Scan for the cell matching the given text and deliver its (x, y) coordinate at center. 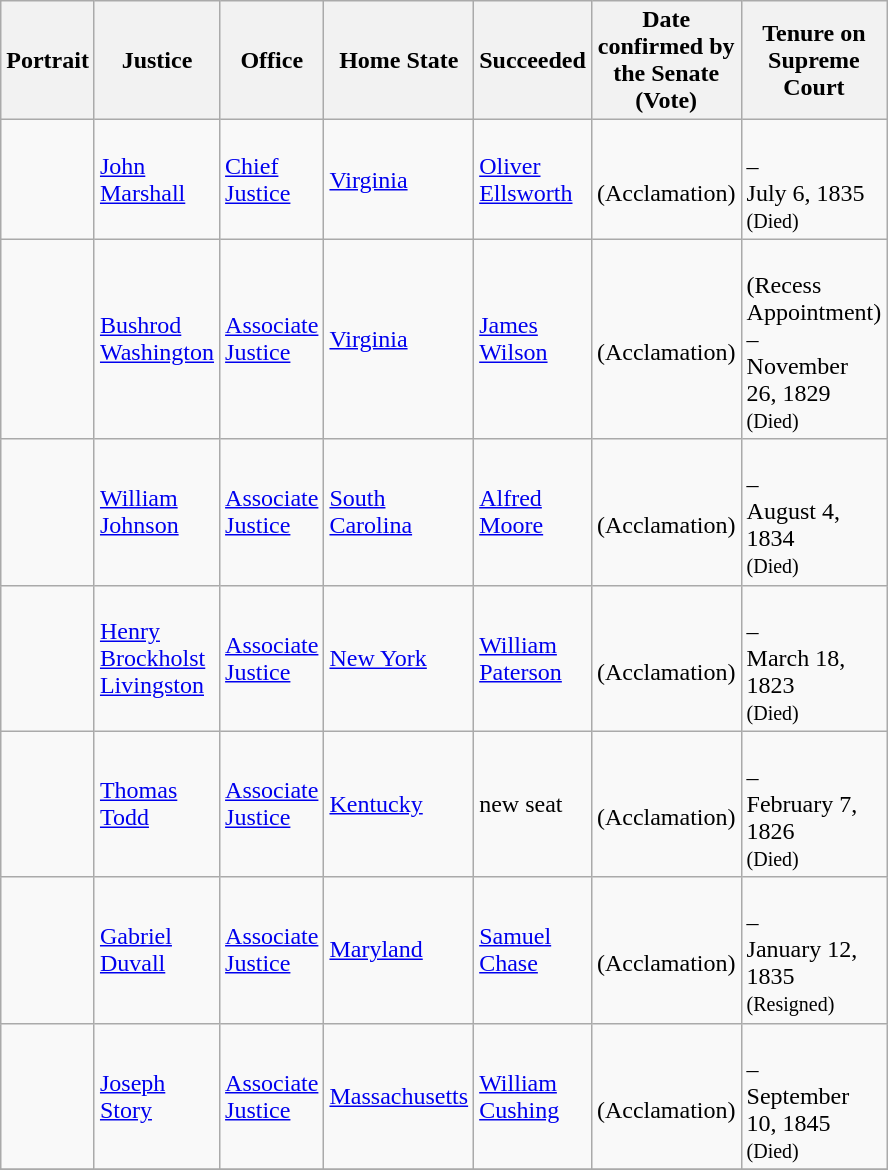
Joseph Story (156, 1096)
Succeeded (533, 60)
South Carolina (399, 512)
Thomas Todd (156, 804)
William Johnson (156, 512)
(Recess Appointment)–November 26, 1829(Died) (814, 339)
Office (272, 60)
Justice (156, 60)
John Marshall (156, 180)
Henry Brockholst Livingston (156, 658)
Bushrod Washington (156, 339)
–February 7, 1826(Died) (814, 804)
Massachusetts (399, 1096)
Gabriel Duvall (156, 950)
–January 12, 1835(Resigned) (814, 950)
Maryland (399, 950)
William Cushing (533, 1096)
Home State (399, 60)
New York (399, 658)
Date confirmed by the Senate(Vote) (666, 60)
–July 6, 1835(Died) (814, 180)
Oliver Ellsworth (533, 180)
Chief Justice (272, 180)
–March 18, 1823(Died) (814, 658)
Tenure on Supreme Court (814, 60)
–September 10, 1845(Died) (814, 1096)
new seat (533, 804)
Kentucky (399, 804)
Portrait (48, 60)
Samuel Chase (533, 950)
William Paterson (533, 658)
Alfred Moore (533, 512)
James Wilson (533, 339)
–August 4, 1834(Died) (814, 512)
